Extract the [x, y] coordinate from the center of the cell holding the provided text.  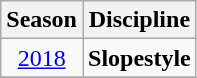
Discipline [139, 20]
Slopestyle [139, 58]
2018 [42, 58]
Season [42, 20]
